Extract the [X, Y] coordinate from the center of the cell holding the provided text.  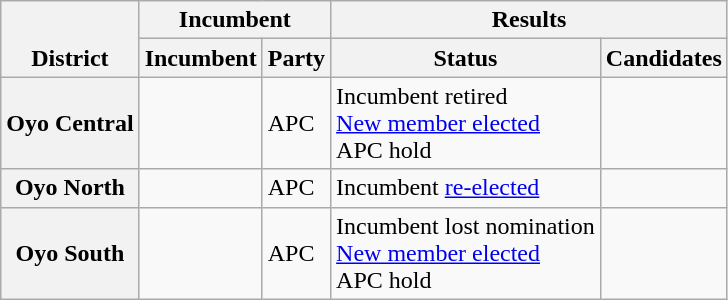
Oyo Central [70, 123]
Party [296, 58]
Status [466, 58]
Candidates [664, 58]
Incumbent re-elected [466, 188]
Results [530, 20]
Oyo South [70, 253]
Incumbent retiredNew member electedAPC hold [466, 123]
Incumbent lost nominationNew member electedAPC hold [466, 253]
District [70, 39]
Oyo North [70, 188]
